Scan for the cell matching the given text and deliver its (x, y) coordinate at center. 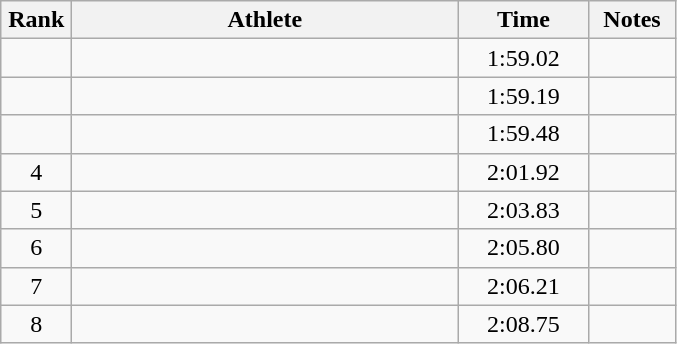
2:01.92 (524, 172)
1:59.48 (524, 134)
2:03.83 (524, 210)
1:59.19 (524, 96)
2:05.80 (524, 248)
Athlete (265, 20)
2:06.21 (524, 286)
1:59.02 (524, 58)
5 (36, 210)
2:08.75 (524, 324)
Time (524, 20)
7 (36, 286)
4 (36, 172)
Notes (632, 20)
6 (36, 248)
8 (36, 324)
Rank (36, 20)
